Return the [x, y] coordinate for the center point of the cell that contains the specified text.  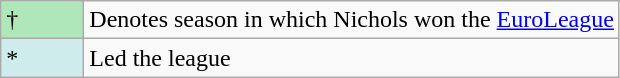
Led the league [352, 58]
* [42, 58]
† [42, 20]
Denotes season in which Nichols won the EuroLeague [352, 20]
